Identify which cell holds the provided text, then report its (X, Y) central coordinate. 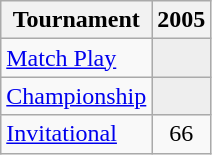
Invitational (76, 134)
Tournament (76, 20)
2005 (182, 20)
Match Play (76, 58)
Championship (76, 96)
66 (182, 134)
